Provide the [x, y] coordinate of the cell's center where the given text is located.  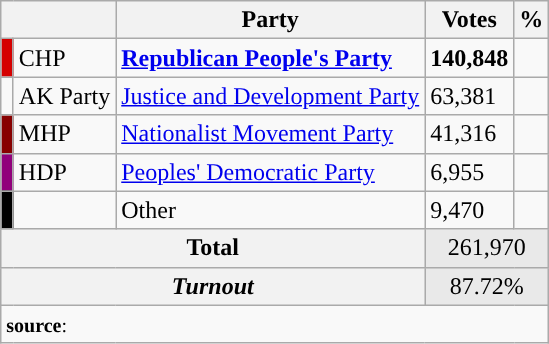
Other [270, 210]
Nationalist Movement Party [270, 134]
261,970 [487, 248]
Republican People's Party [270, 58]
MHP [64, 134]
source: [275, 324]
63,381 [470, 96]
Justice and Development Party [270, 96]
Votes [470, 20]
Turnout [213, 286]
6,955 [470, 172]
Total [213, 248]
AK Party [64, 96]
140,848 [470, 58]
HDP [64, 172]
CHP [64, 58]
87.72% [487, 286]
41,316 [470, 134]
Party [270, 20]
9,470 [470, 210]
% [532, 20]
Peoples' Democratic Party [270, 172]
